For the text-containing cell, return its midpoint in (x, y) coordinate format. 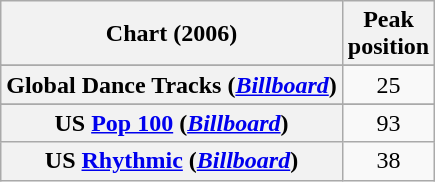
38 (388, 161)
Global Dance Tracks (Billboard) (172, 85)
Chart (2006) (172, 34)
US Pop 100 (Billboard) (172, 123)
25 (388, 85)
93 (388, 123)
US Rhythmic (Billboard) (172, 161)
Peakposition (388, 34)
